Output the (X, Y) coordinate of the center of the cell containing the given text.  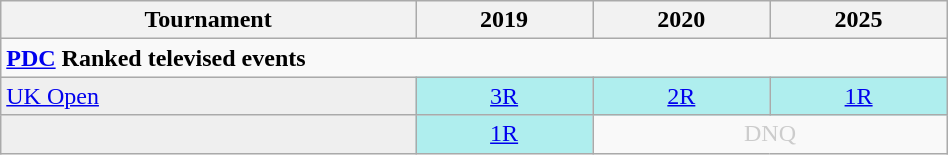
2025 (858, 20)
3R (504, 96)
DNQ (770, 134)
2020 (682, 20)
UK Open (208, 96)
2R (682, 96)
PDC Ranked televised events (474, 58)
2019 (504, 20)
Tournament (208, 20)
